Return [x, y] of the center of cell containing provided text 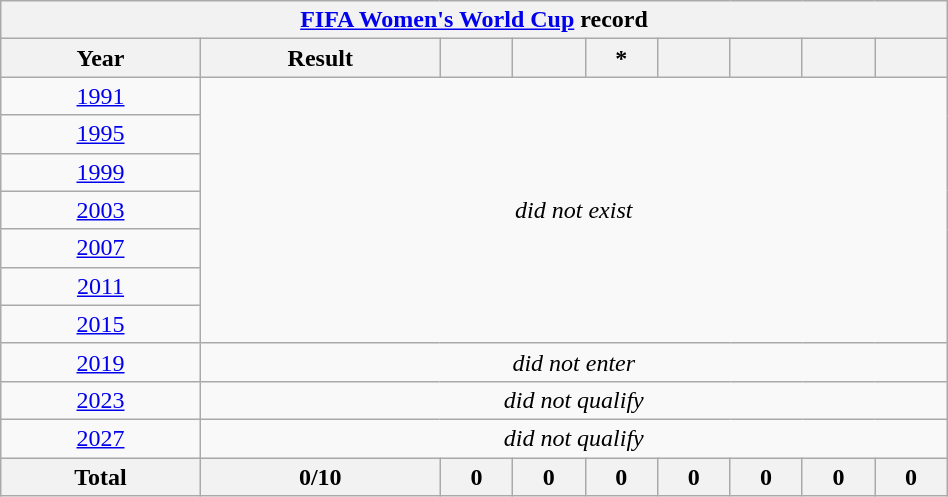
2019 [101, 362]
2023 [101, 400]
1995 [101, 134]
1991 [101, 96]
did not enter [574, 362]
did not exist [574, 210]
Total [101, 477]
1999 [101, 172]
2011 [101, 286]
* [621, 58]
2007 [101, 248]
Result [320, 58]
Year [101, 58]
0/10 [320, 477]
2015 [101, 324]
2003 [101, 210]
2027 [101, 438]
FIFA Women's World Cup record [474, 20]
